Identify which cell holds the provided text, then report its (X, Y) central coordinate. 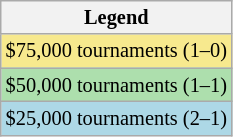
$25,000 tournaments (2–1) (116, 118)
Legend (116, 17)
$50,000 tournaments (1–1) (116, 85)
$75,000 tournaments (1–0) (116, 51)
